Output the [x, y] coordinate of the center of the cell containing the given text.  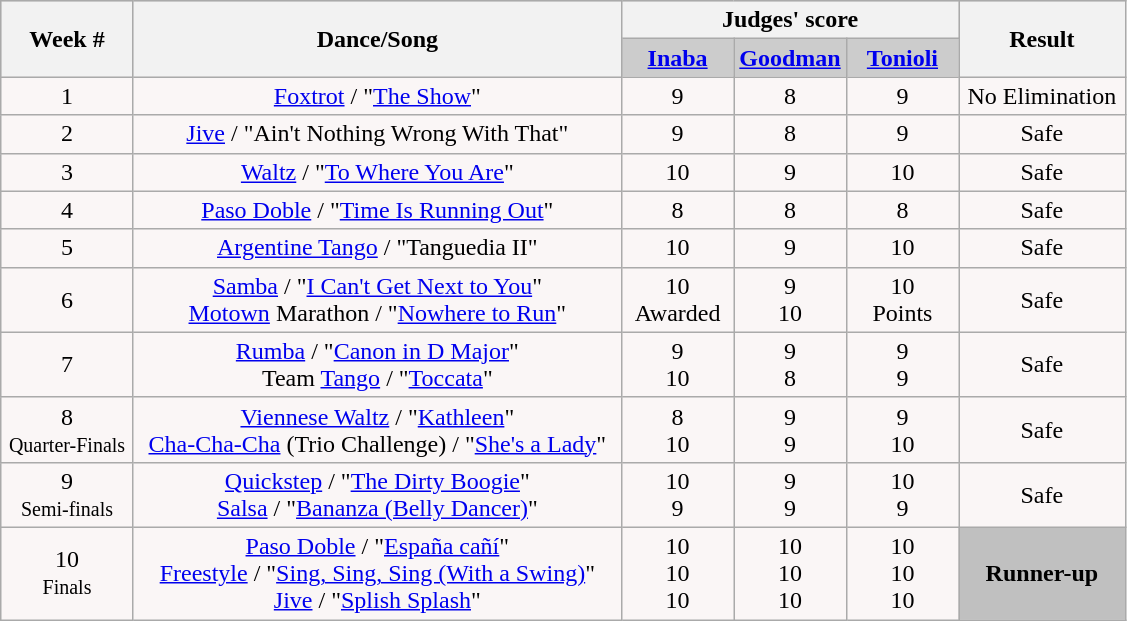
Dance/Song [377, 39]
Argentine Tango / "Tanguedia II" [377, 248]
Foxtrot / "The Show" [377, 96]
Tonioli [902, 58]
No Elimination [1042, 96]
Rumba / "Canon in D Major" Team Tango / "Toccata" [377, 364]
9Semi-finals [68, 494]
10Finals [68, 573]
Result [1042, 39]
3 [68, 172]
Quickstep / "The Dirty Boogie" Salsa / "Bananza (Belly Dancer)" [377, 494]
Paso Doble / "Time Is Running Out" [377, 210]
1 [68, 96]
2 [68, 134]
10 Points [902, 300]
Paso Doble / "España cañí" Freestyle / "Sing, Sing, Sing (With a Swing)" Jive / "Splish Splash" [377, 573]
Week # [68, 39]
4 [68, 210]
7 [68, 364]
Samba / "I Can't Get Next to You" Motown Marathon / "Nowhere to Run" [377, 300]
5 [68, 248]
6 [68, 300]
Judges' score [790, 20]
10 Awarded [677, 300]
Viennese Waltz / "Kathleen" Cha-Cha-Cha (Trio Challenge) / "She's a Lady" [377, 430]
9 8 [790, 364]
Runner-up [1042, 573]
Inaba [677, 58]
8 10 [677, 430]
8Quarter-Finals [68, 430]
Goodman [790, 58]
Waltz / "To Where You Are" [377, 172]
Jive / "Ain't Nothing Wrong With That" [377, 134]
